From the cell containing the given text, extract its center point as (X, Y) coordinate. 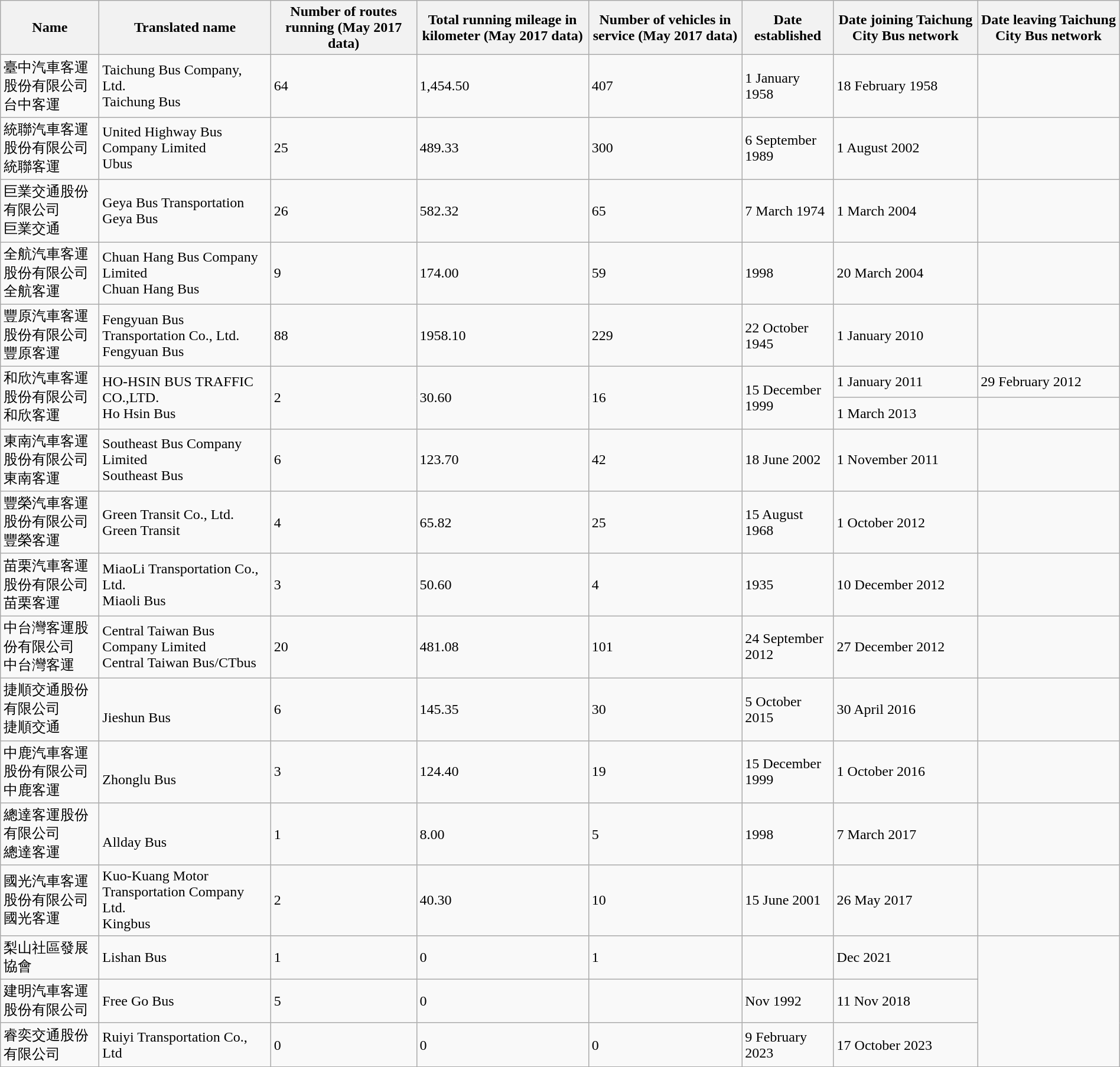
582.32 (502, 211)
Allday Bus (185, 834)
全航汽車客運股份有限公司全航客運 (50, 273)
1935 (788, 585)
1 August 2002 (906, 148)
Zhonglu Bus (185, 772)
50.60 (502, 585)
1 March 2004 (906, 211)
1 January 1958 (788, 86)
1 January 2011 (906, 383)
HO-HSIN BUS TRAFFIC CO.,LTD.Ho Hsin Bus (185, 398)
Chuan Hang Bus Company LimitedChuan Hang Bus (185, 273)
7 March 2017 (906, 834)
Kuo-Kuang Motor Transportation Company Ltd.Kingbus (185, 900)
20 March 2004 (906, 273)
124.40 (502, 772)
29 February 2012 (1049, 383)
Date established (788, 28)
65.82 (502, 523)
300 (665, 148)
18 June 2002 (788, 460)
88 (344, 335)
17 October 2023 (906, 1045)
27 December 2012 (906, 647)
Free Go Bus (185, 1001)
30 April 2016 (906, 709)
30 (665, 709)
11 Nov 2018 (906, 1001)
Ruiyi Transportation Co., Ltd (185, 1045)
Central Taiwan Bus Company LimitedCentral Taiwan Bus/CTbus (185, 647)
Total running mileage in kilometer (May 2017 data) (502, 28)
Dec 2021 (906, 957)
481.08 (502, 647)
1 January 2010 (906, 335)
24 September 2012 (788, 647)
8.00 (502, 834)
建明汽車客運股份有限公司 (50, 1001)
10 December 2012 (906, 585)
1 October 2016 (906, 772)
Taichung Bus Company, Ltd.Taichung Bus (185, 86)
Green Transit Co., Ltd.Green Transit (185, 523)
臺中汽車客運股份有限公司台中客運 (50, 86)
Number of vehicles in service (May 2017 data) (665, 28)
6 September 1989 (788, 148)
40.30 (502, 900)
101 (665, 647)
東南汽車客運股份有限公司東南客運 (50, 460)
20 (344, 647)
489.33 (502, 148)
睿奕交通股份有限公司 (50, 1045)
59 (665, 273)
Date joining Taichung City Bus network (906, 28)
苗栗汽車客運股份有限公司苗栗客運 (50, 585)
123.70 (502, 460)
1,454.50 (502, 86)
Geya Bus TransportationGeya Bus (185, 211)
國光汽車客運股份有限公司國光客運 (50, 900)
捷順交通股份有限公司捷順交通 (50, 709)
統聯汽車客運股份有限公司統聯客運 (50, 148)
9 February 2023 (788, 1045)
145.35 (502, 709)
1 March 2013 (906, 413)
Number of routes running (May 2017 data) (344, 28)
15 August 1968 (788, 523)
22 October 1945 (788, 335)
26 (344, 211)
梨山社區發展協會 (50, 957)
9 (344, 273)
229 (665, 335)
中台灣客運股份有限公司中台灣客運 (50, 647)
64 (344, 86)
巨業交通股份有限公司巨業交通 (50, 211)
16 (665, 398)
Southeast Bus Company LimitedSoutheast Bus (185, 460)
7 March 1974 (788, 211)
30.60 (502, 398)
174.00 (502, 273)
65 (665, 211)
42 (665, 460)
18 February 1958 (906, 86)
Translated name (185, 28)
和欣汽車客運股份有限公司和欣客運 (50, 398)
26 May 2017 (906, 900)
Date leaving Taichung City Bus network (1049, 28)
407 (665, 86)
豐榮汽車客運股份有限公司豐榮客運 (50, 523)
1 November 2011 (906, 460)
1958.10 (502, 335)
15 June 2001 (788, 900)
1 October 2012 (906, 523)
中鹿汽車客運股份有限公司中鹿客運 (50, 772)
總達客運股份有限公司總達客運 (50, 834)
豐原汽車客運股份有限公司豐原客運 (50, 335)
Fengyuan Bus Transportation Co., Ltd.Fengyuan Bus (185, 335)
United Highway Bus Company LimitedUbus (185, 148)
Jieshun Bus (185, 709)
19 (665, 772)
Name (50, 28)
5 October 2015 (788, 709)
Lishan Bus (185, 957)
10 (665, 900)
MiaoLi Transportation Co., Ltd.Miaoli Bus (185, 585)
Nov 1992 (788, 1001)
